Identify which cell holds the provided text, then report its (x, y) central coordinate. 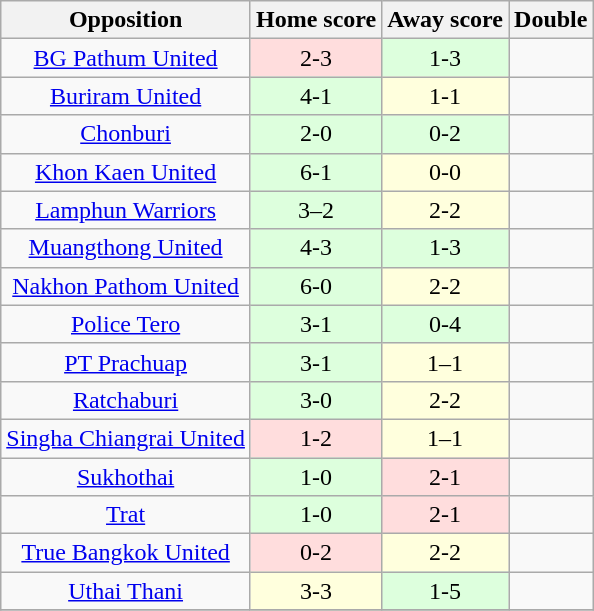
Lamphun Warriors (126, 210)
0-0 (446, 172)
Nakhon Pathom United (126, 286)
Muangthong United (126, 248)
6-0 (316, 286)
Khon Kaen United (126, 172)
True Bangkok United (126, 553)
Buriram United (126, 96)
3-3 (316, 591)
Double (551, 20)
Ratchaburi (126, 400)
1-5 (446, 591)
Sukhothai (126, 477)
Trat (126, 515)
Singha Chiangrai United (126, 438)
Home score (316, 20)
4-1 (316, 96)
Away score (446, 20)
PT Prachuap (126, 362)
4-3 (316, 248)
Chonburi (126, 134)
2-0 (316, 134)
Uthai Thani (126, 591)
Opposition (126, 20)
1-2 (316, 438)
BG Pathum United (126, 58)
Police Tero (126, 324)
0-4 (446, 324)
1-1 (446, 96)
6-1 (316, 172)
3-0 (316, 400)
3–2 (316, 210)
2-3 (316, 58)
